Scan for the cell matching the given text and deliver its [x, y] coordinate at center. 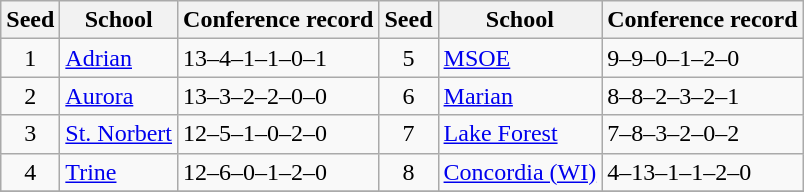
12–5–1–0–2–0 [278, 134]
Lake Forest [520, 134]
Aurora [119, 96]
St. Norbert [119, 134]
Adrian [119, 58]
4 [30, 172]
12–6–0–1–2–0 [278, 172]
7 [408, 134]
7–8–3–2–0–2 [702, 134]
Marian [520, 96]
Concordia (WI) [520, 172]
8 [408, 172]
6 [408, 96]
2 [30, 96]
13–3–2–2–0–0 [278, 96]
8–8–2–3–2–1 [702, 96]
5 [408, 58]
1 [30, 58]
Trine [119, 172]
MSOE [520, 58]
4–13–1–1–2–0 [702, 172]
13–4–1–1–0–1 [278, 58]
9–9–0–1–2–0 [702, 58]
3 [30, 134]
